From the cell containing the given text, extract its center point as (x, y) coordinate. 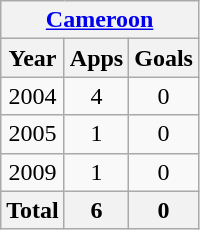
4 (96, 96)
Goals (164, 58)
2005 (33, 134)
6 (96, 210)
2009 (33, 172)
Apps (96, 58)
Year (33, 58)
2004 (33, 96)
Total (33, 210)
Cameroon (100, 20)
